Find where the given text appears and provide that cell's center as (X, Y) coordinate. 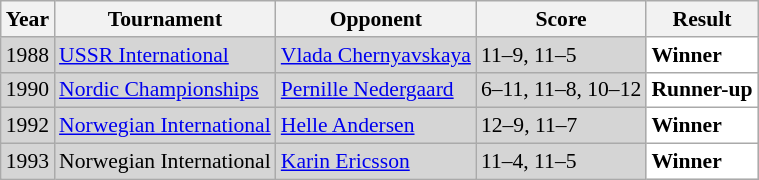
11–4, 11–5 (561, 162)
Opponent (376, 19)
Pernille Nedergaard (376, 90)
1988 (28, 55)
1992 (28, 126)
12–9, 11–7 (561, 126)
11–9, 11–5 (561, 55)
1990 (28, 90)
Nordic Championships (165, 90)
Karin Ericsson (376, 162)
Vlada Chernyavskaya (376, 55)
USSR International (165, 55)
Tournament (165, 19)
1993 (28, 162)
Year (28, 19)
Runner-up (702, 90)
Result (702, 19)
Helle Andersen (376, 126)
6–11, 11–8, 10–12 (561, 90)
Score (561, 19)
